Return [x, y] of the center of cell containing provided text 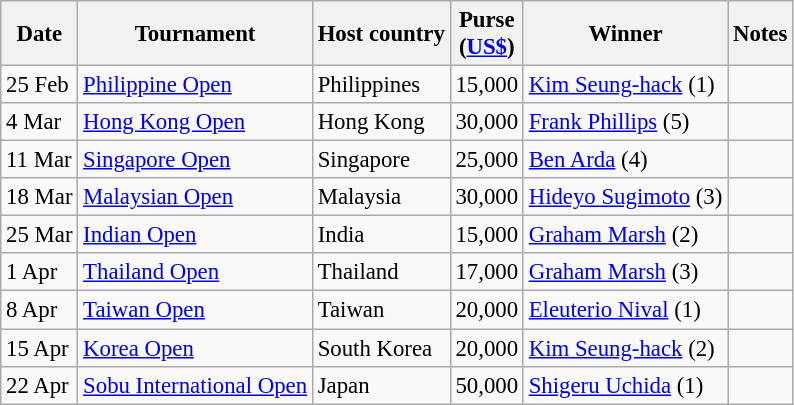
Thailand [381, 273]
Frank Phillips (5) [625, 122]
Hideyo Sugimoto (3) [625, 197]
25 Feb [40, 85]
India [381, 235]
Sobu International Open [196, 385]
Date [40, 34]
15 Apr [40, 348]
Taiwan Open [196, 310]
Philippines [381, 85]
Tournament [196, 34]
4 Mar [40, 122]
Philippine Open [196, 85]
Hong Kong Open [196, 122]
Eleuterio Nival (1) [625, 310]
Taiwan [381, 310]
18 Mar [40, 197]
Ben Arda (4) [625, 160]
1 Apr [40, 273]
Graham Marsh (3) [625, 273]
Shigeru Uchida (1) [625, 385]
11 Mar [40, 160]
Host country [381, 34]
50,000 [486, 385]
8 Apr [40, 310]
17,000 [486, 273]
Singapore [381, 160]
25 Mar [40, 235]
Singapore Open [196, 160]
25,000 [486, 160]
Japan [381, 385]
Kim Seung-hack (1) [625, 85]
Kim Seung-hack (2) [625, 348]
South Korea [381, 348]
Malaysian Open [196, 197]
Indian Open [196, 235]
Korea Open [196, 348]
Thailand Open [196, 273]
Purse(US$) [486, 34]
22 Apr [40, 385]
Notes [760, 34]
Hong Kong [381, 122]
Winner [625, 34]
Graham Marsh (2) [625, 235]
Malaysia [381, 197]
